Scan for the cell matching the given text and deliver its (x, y) coordinate at center. 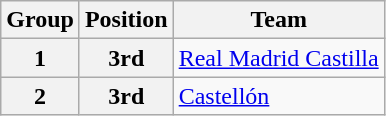
Position (126, 20)
Real Madrid Castilla (278, 58)
Group (40, 20)
2 (40, 96)
1 (40, 58)
Team (278, 20)
Castellón (278, 96)
